Output the [x, y] coordinate of the center of the cell containing the given text.  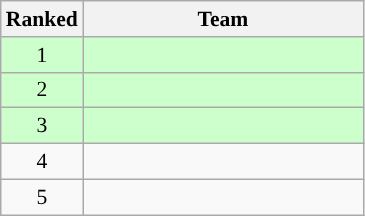
3 [42, 126]
Ranked [42, 19]
Team [223, 19]
1 [42, 55]
4 [42, 162]
5 [42, 197]
2 [42, 90]
